Scan for the cell matching the given text and deliver its (X, Y) coordinate at center. 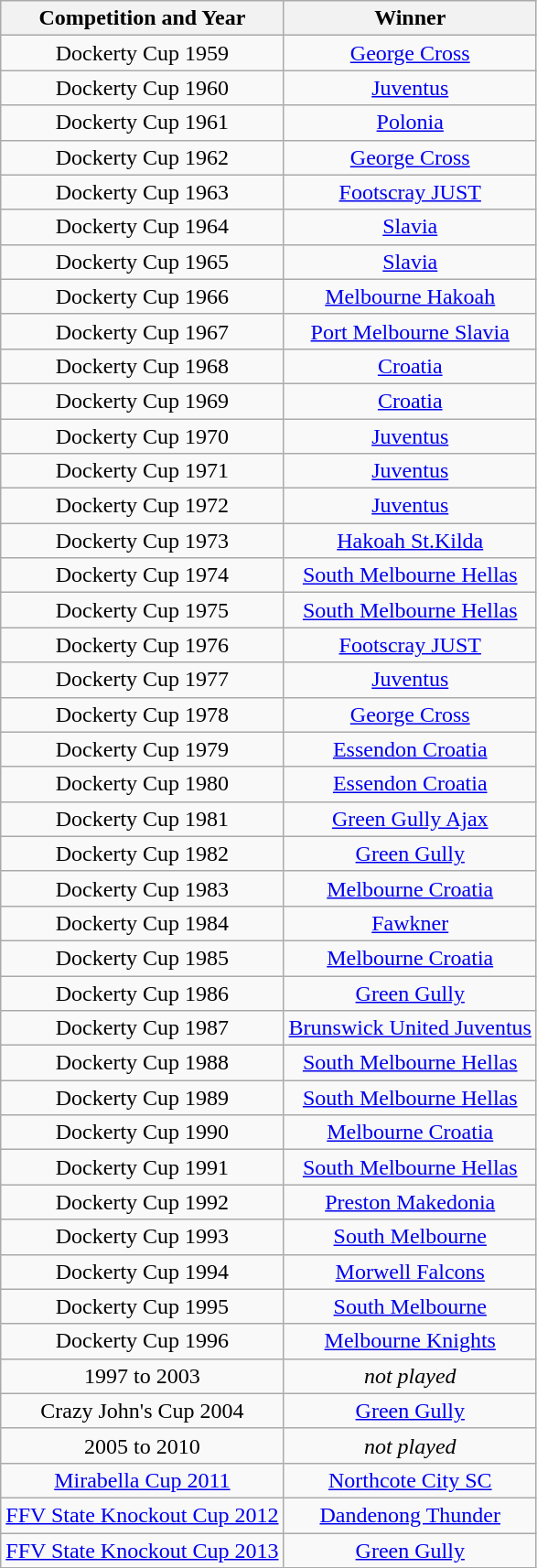
Dockerty Cup 1970 (143, 436)
Melbourne Knights (410, 1341)
Dockerty Cup 1966 (143, 296)
Dockerty Cup 1995 (143, 1306)
Northcote City SC (410, 1480)
Winner (410, 18)
Dockerty Cup 1987 (143, 1028)
Brunswick United Juventus (410, 1028)
FFV State Knockout Cup 2013 (143, 1551)
Dockerty Cup 1972 (143, 506)
Preston Makedonia (410, 1202)
2005 to 2010 (143, 1445)
Dockerty Cup 1968 (143, 366)
Dockerty Cup 1986 (143, 993)
Dockerty Cup 1975 (143, 610)
Hakoah St.Kilda (410, 541)
Dockerty Cup 1965 (143, 262)
Dockerty Cup 1990 (143, 1133)
Dockerty Cup 1961 (143, 123)
Dockerty Cup 1992 (143, 1202)
Port Melbourne Slavia (410, 331)
Dockerty Cup 1982 (143, 854)
FFV State Knockout Cup 2012 (143, 1515)
Dockerty Cup 1994 (143, 1272)
1997 to 2003 (143, 1376)
Dockerty Cup 1985 (143, 958)
Dockerty Cup 1991 (143, 1167)
Dockerty Cup 1996 (143, 1341)
Dockerty Cup 1993 (143, 1237)
Polonia (410, 123)
Dockerty Cup 1973 (143, 541)
Dandenong Thunder (410, 1515)
Dockerty Cup 1980 (143, 784)
Dockerty Cup 1962 (143, 157)
Dockerty Cup 1988 (143, 1063)
Dockerty Cup 1977 (143, 680)
Dockerty Cup 1979 (143, 749)
Dockerty Cup 1971 (143, 471)
Dockerty Cup 1984 (143, 923)
Crazy John's Cup 2004 (143, 1411)
Dockerty Cup 1989 (143, 1098)
Dockerty Cup 1978 (143, 714)
Dockerty Cup 1974 (143, 575)
Dockerty Cup 1981 (143, 819)
Dockerty Cup 1964 (143, 227)
Green Gully Ajax (410, 819)
Competition and Year (143, 18)
Mirabella Cup 2011 (143, 1480)
Fawkner (410, 923)
Dockerty Cup 1976 (143, 645)
Dockerty Cup 1983 (143, 888)
Dockerty Cup 1960 (143, 88)
Dockerty Cup 1967 (143, 331)
Dockerty Cup 1959 (143, 53)
Dockerty Cup 1963 (143, 192)
Morwell Falcons (410, 1272)
Dockerty Cup 1969 (143, 401)
Melbourne Hakoah (410, 296)
